Determine the (X, Y) coordinate at the center of the cell enclosing the given text.  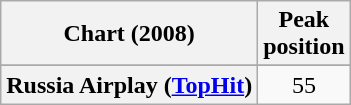
Chart (2008) (130, 34)
Russia Airplay (TopHit) (130, 85)
55 (304, 85)
Peakposition (304, 34)
